Locate the cell with the specified text and output its (X, Y) center coordinate. 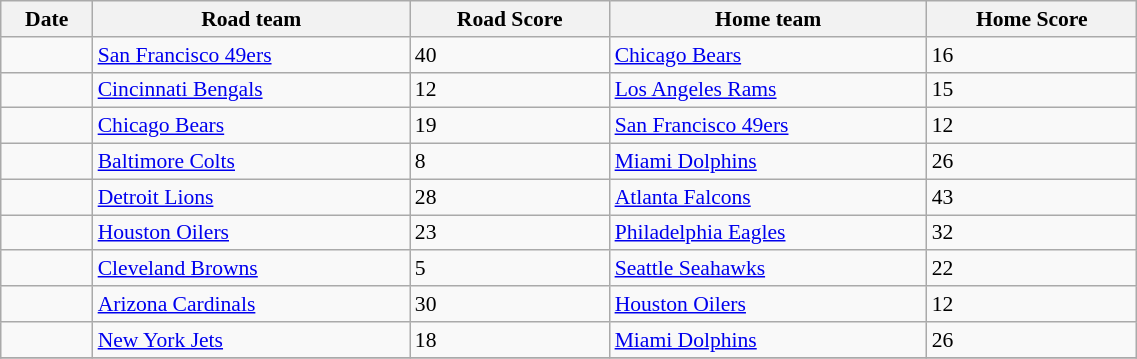
8 (510, 162)
Atlanta Falcons (768, 197)
Home team (768, 19)
32 (1032, 233)
New York Jets (252, 340)
Cincinnati Bengals (252, 90)
Arizona Cardinals (252, 304)
28 (510, 197)
30 (510, 304)
Baltimore Colts (252, 162)
Detroit Lions (252, 197)
Cleveland Browns (252, 269)
15 (1032, 90)
5 (510, 269)
23 (510, 233)
19 (510, 126)
Philadelphia Eagles (768, 233)
Road team (252, 19)
Date (47, 19)
16 (1032, 55)
Seattle Seahawks (768, 269)
22 (1032, 269)
43 (1032, 197)
Home Score (1032, 19)
18 (510, 340)
Los Angeles Rams (768, 90)
40 (510, 55)
Road Score (510, 19)
